Extract the (X, Y) coordinate from the center of the cell holding the provided text.  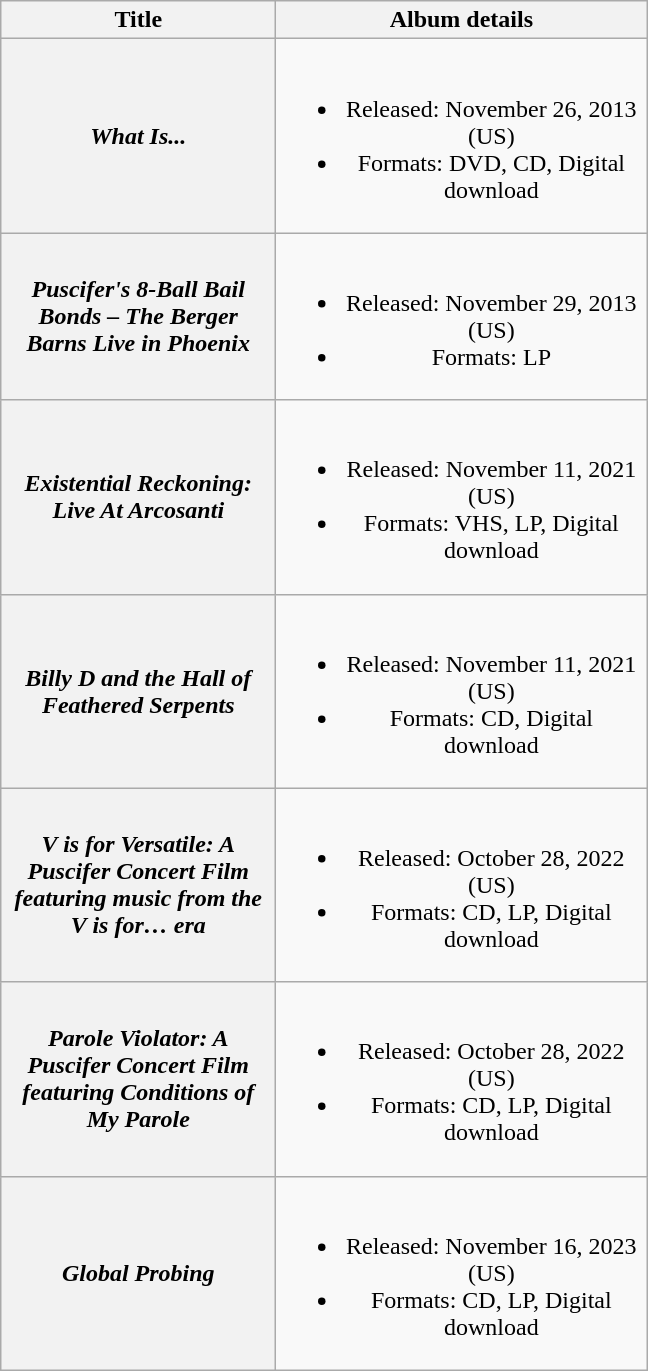
Released: November 26, 2013 (US)Formats: DVD, CD, Digital download (462, 136)
Album details (462, 20)
V is for Versatile: A Puscifer Concert Film featuring music from the V is for… era (138, 885)
Title (138, 20)
Released: November 16, 2023 (US)Formats: CD, LP, Digital download (462, 1273)
Released: November 29, 2013 (US)Formats: LP (462, 316)
Released: November 11, 2021 (US)Formats: CD, Digital download (462, 691)
Puscifer's 8-Ball Bail Bonds – The Berger Barns Live in Phoenix (138, 316)
What Is... (138, 136)
Existential Reckoning: Live At Arcosanti (138, 497)
Billy D and the Hall of Feathered Serpents (138, 691)
Released: November 11, 2021 (US)Formats: VHS, LP, Digital download (462, 497)
Global Probing (138, 1273)
Parole Violator: A Puscifer Concert Film featuring Conditions of My Parole (138, 1079)
